Scan for the cell matching the given text and deliver its (x, y) coordinate at center. 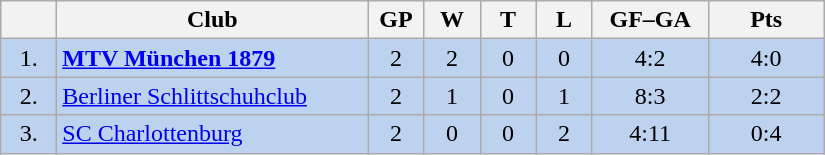
2:2 (766, 96)
Club (212, 20)
4:2 (650, 58)
W (452, 20)
1. (29, 58)
3. (29, 134)
SC Charlottenburg (212, 134)
GF–GA (650, 20)
Pts (766, 20)
L (564, 20)
MTV München 1879 (212, 58)
0:4 (766, 134)
T (508, 20)
2. (29, 96)
4:0 (766, 58)
4:11 (650, 134)
8:3 (650, 96)
Berliner Schlittschuhclub (212, 96)
GP (396, 20)
